Pinpoint the cell where the given text exists, returning its [X, Y] midpoint coordinate. 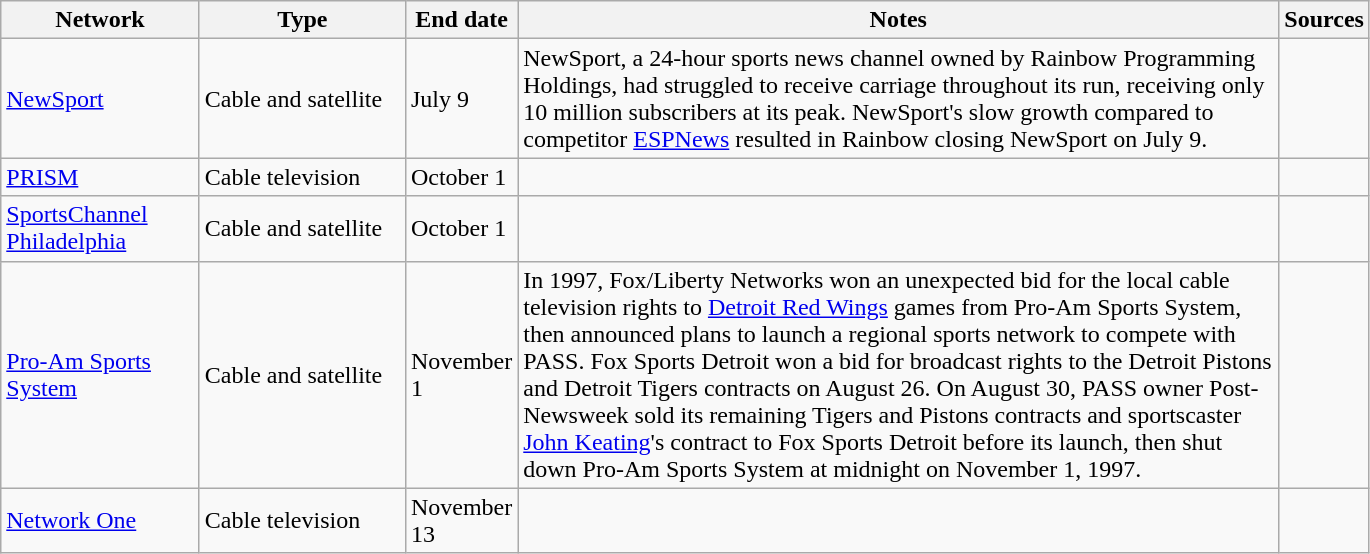
November 13 [461, 520]
Notes [898, 20]
Network [100, 20]
Pro-Am Sports System [100, 374]
PRISM [100, 177]
Sources [1324, 20]
November 1 [461, 374]
Type [302, 20]
NewSport [100, 98]
July 9 [461, 98]
Network One [100, 520]
SportsChannel Philadelphia [100, 228]
End date [461, 20]
